Identify which cell holds the provided text, then report its [x, y] central coordinate. 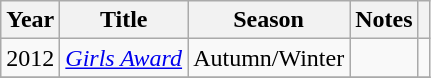
Title [124, 20]
Year [30, 20]
Season [269, 20]
Girls Award [124, 58]
Autumn/Winter [269, 58]
Notes [384, 20]
2012 [30, 58]
